Locate the cell with the specified text and output its [x, y] center coordinate. 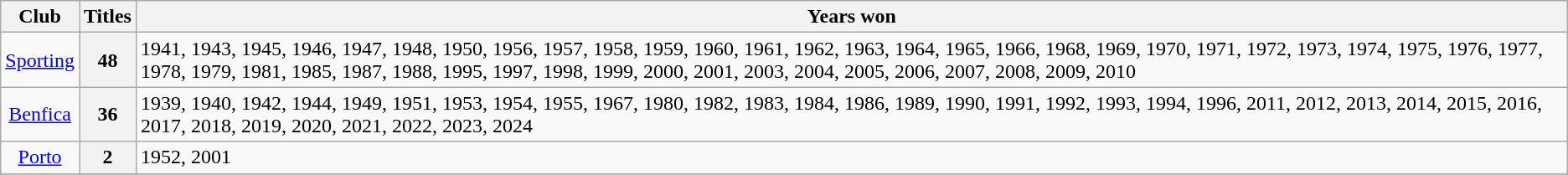
Years won [851, 17]
48 [107, 60]
Benfica [40, 114]
Sporting [40, 60]
Porto [40, 157]
36 [107, 114]
Club [40, 17]
Titles [107, 17]
1952, 2001 [851, 157]
2 [107, 157]
